Detect which cell encompasses the target text, then output its [X, Y] center coordinate. 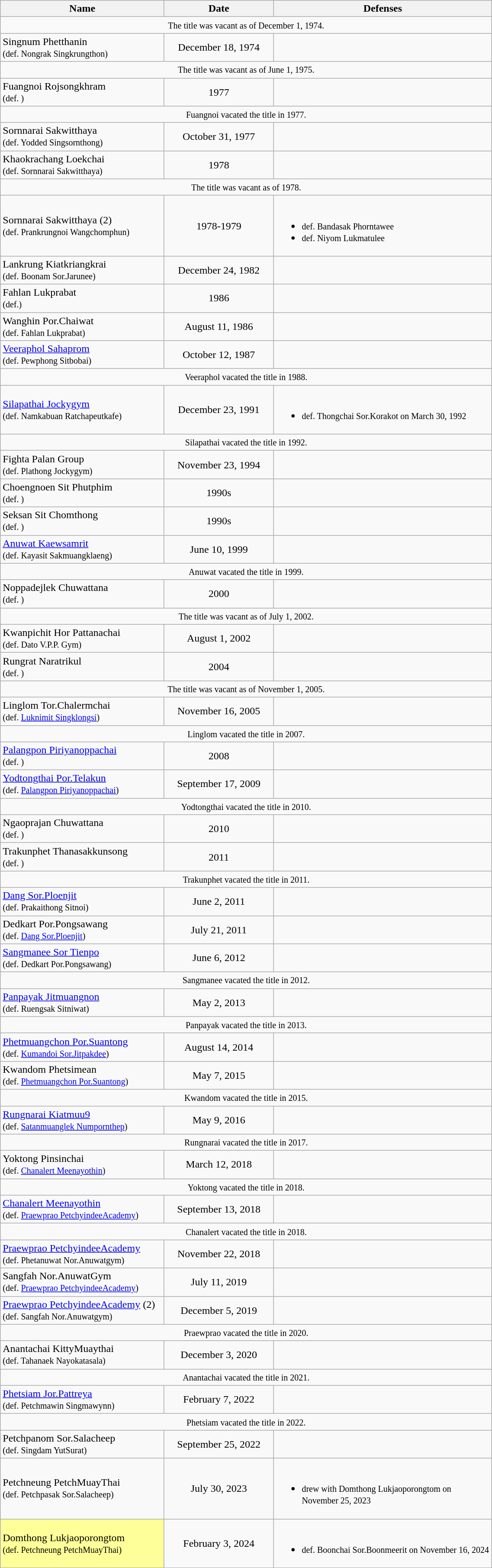
Singnum Phetthanin (def. Nongrak Singkrungthon) [82, 48]
Linglom vacated the title in 2007. [246, 734]
Veeraphol Sahaprom (def. Pewphong Sitbobai) [82, 355]
2000 [219, 594]
Yodtongthai Por.Telakun(def. Palangpon Piriyanoppachai) [82, 784]
Kwandom vacated the title in 2015. [246, 1097]
Yodtongthai vacated the title in 2010. [246, 807]
Linglom Tor.Chalermchai(def. Luknimit Singklongsi) [82, 711]
September 25, 2022 [219, 1444]
February 7, 2022 [219, 1399]
Fighta Palan Group(def. Plathong Jockygym) [82, 465]
December 24, 1982 [219, 270]
November 22, 2018 [219, 1254]
Anuwat Kaewsamrit(def. Kayasit Sakmuangklaeng) [82, 549]
Panpayak vacated the title in 2013. [246, 1025]
May 2, 2013 [219, 1003]
August 1, 2002 [219, 638]
Silapathai vacated the title in 1992. [246, 442]
Anantachai vacated the title in 2021. [246, 1377]
August 14, 2014 [219, 1047]
Phetsiam Jor.Pattreya (def. Petchmawin Singmawynn) [82, 1399]
Silapathai Jockygym(def. Namkabuan Ratchapeutkafe) [82, 410]
Veeraphol vacated the title in 1988. [246, 377]
Lankrung Kiatkriangkrai (def. Boonam Sor.Jarunee) [82, 270]
1978-1979 [219, 226]
Sangmanee Sor Tienpo(def. Dedkart Por.Pongsawang) [82, 958]
June 10, 1999 [219, 549]
July 11, 2019 [219, 1282]
Anantachai KittyMuaythai (def. Tahanaek Nayokatasala) [82, 1355]
July 21, 2011 [219, 930]
The title was vacant as of November 1, 2005. [246, 689]
November 16, 2005 [219, 711]
Yoktong vacated the title in 2018. [246, 1187]
Petchpanom Sor.Salacheep (def. Singdam YutSurat) [82, 1444]
The title was vacant as of 1978. [246, 187]
Anuwat vacated the title in 1999. [246, 571]
Fahlan Lukprabat (def.) [82, 298]
def. Thongchai Sor.Korakot on March 30, 1992 [383, 410]
2011 [219, 857]
May 7, 2015 [219, 1075]
def. Bandasak Phorntaweedef. Niyom Lukmatulee [383, 226]
Yoktong Pinsinchai(def. Chanalert Meenayothin) [82, 1165]
May 9, 2016 [219, 1120]
June 6, 2012 [219, 958]
1978 [219, 165]
Sangmanee vacated the title in 2012. [246, 980]
Fuangnoi Rojsongkhram (def. ) [82, 92]
September 17, 2009 [219, 784]
Kwanpichit Hor Pattanachai(def. Dato V.P.P. Gym) [82, 638]
Kwandom Phetsimean(def. Phetmuangchon Por.Suantong) [82, 1075]
August 11, 1986 [219, 326]
Phetsiam vacated the title in 2022. [246, 1422]
Dedkart Por.Pongsawang(def. Dang Sor.Ploenjit) [82, 930]
Rungrat Naratrikul(def. ) [82, 667]
Domthong Lukjaoporongtom (def. Petchneung PetchMuayThai) [82, 1543]
Choengnoen Sit Phutphim(def. ) [82, 493]
Date [219, 9]
The title was vacant as of July 1, 2002. [246, 616]
The title was vacant as of December 1, 1974. [246, 25]
1977 [219, 92]
Phetmuangchon Por.Suantong(def. Kumandoi Sor.Jitpakdee) [82, 1047]
Palangpon Piriyanoppachai(def. ) [82, 756]
Dang Sor.Ploenjit (def. Prakaithong Sitnoi) [82, 901]
Wanghin Por.Chaiwat (def. Fahlan Lukprabat) [82, 326]
Defenses [383, 9]
Praewprao PetchyindeeAcademy(def. Phetanuwat Nor.Anuwatgym) [82, 1254]
Sornnarai Sakwitthaya (def. Yodded Singsornthong) [82, 137]
July 30, 2023 [219, 1488]
October 12, 1987 [219, 355]
Trakunphet vacated the title in 2011. [246, 879]
Praewprao PetchyindeeAcademy (2)(def. Sangfah Nor.Anuwatgym) [82, 1310]
September 13, 2018 [219, 1210]
Khaokrachang Loekchai(def. Sornnarai Sakwitthaya) [82, 165]
Ngaoprajan Chuwattana(def. ) [82, 829]
June 2, 2011 [219, 901]
October 31, 1977 [219, 137]
November 23, 1994 [219, 465]
1986 [219, 298]
March 12, 2018 [219, 1165]
December 5, 2019 [219, 1310]
Praewprao vacated the title in 2020. [246, 1332]
Sangfah Nor.AnuwatGym(def. Praewprao PetchyindeeAcademy) [82, 1282]
Seksan Sit Chomthong(def. ) [82, 521]
December 3, 2020 [219, 1355]
Rungnarai vacated the title in 2017. [246, 1142]
2004 [219, 667]
December 23, 1991 [219, 410]
Noppadejlek Chuwattana (def. ) [82, 594]
The title was vacant as of June 1, 1975. [246, 70]
2010 [219, 829]
2008 [219, 756]
Petchneung PetchMuayThai (def. Petchpasak Sor.Salacheep) [82, 1488]
Trakunphet Thanasakkunsong (def. ) [82, 857]
February 3, 2024 [219, 1543]
Name [82, 9]
Rungnarai Kiatmuu9(def. Satanmuanglek Numpornthep) [82, 1120]
def. Boonchai Sor.Boonmeerit on November 16, 2024 [383, 1543]
drew with Domthong Lukjaoporongtom on November 25, 2023 [383, 1488]
Chanalert vacated the title in 2018. [246, 1232]
Chanalert Meenayothin(def. Praewprao PetchyindeeAcademy) [82, 1210]
Sornnarai Sakwitthaya (2)(def. Prankrungnoi Wangchomphun) [82, 226]
Panpayak Jitmuangnon(def. Ruengsak Sitniwat) [82, 1003]
December 18, 1974 [219, 48]
Fuangnoi vacated the title in 1977. [246, 114]
